Return [x, y] of the center of cell containing provided text 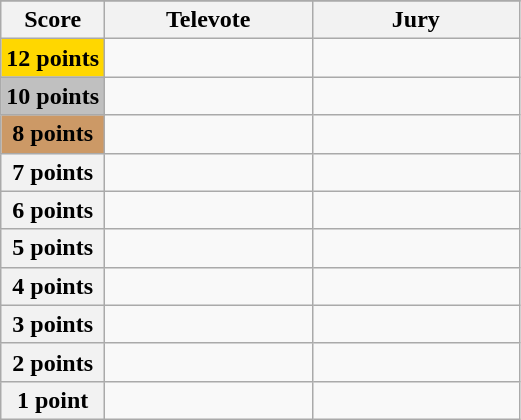
3 points [53, 324]
8 points [53, 134]
1 point [53, 400]
Televote [209, 20]
5 points [53, 248]
2 points [53, 362]
4 points [53, 286]
10 points [53, 96]
6 points [53, 210]
7 points [53, 172]
12 points [53, 58]
Jury [416, 20]
Score [53, 20]
